Return the [X, Y] coordinate for the center point of the cell that contains the specified text.  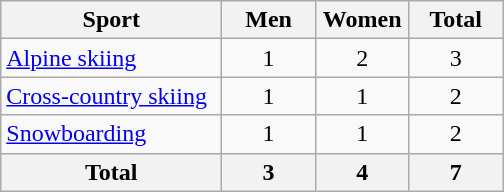
Men [269, 20]
4 [362, 172]
7 [456, 172]
Alpine skiing [112, 58]
Women [362, 20]
Snowboarding [112, 134]
Cross-country skiing [112, 96]
Sport [112, 20]
